Determine the [X, Y] coordinate at the center of the cell enclosing the given text.  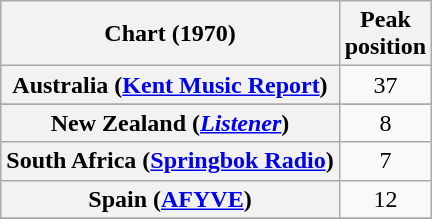
Peakposition [385, 34]
Spain (AFYVE) [170, 199]
New Zealand (Listener) [170, 123]
12 [385, 199]
37 [385, 85]
7 [385, 161]
8 [385, 123]
South Africa (Springbok Radio) [170, 161]
Chart (1970) [170, 34]
Australia (Kent Music Report) [170, 85]
